Determine the [x, y] coordinate at the center of the cell enclosing the given text.  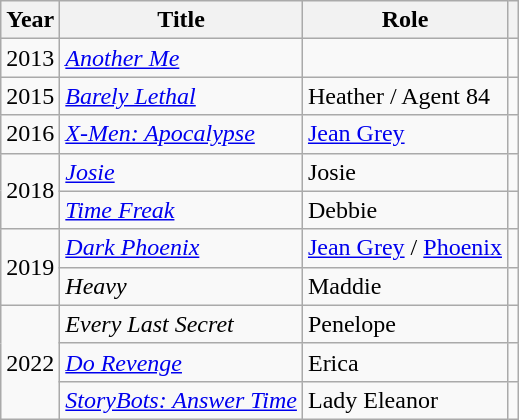
2018 [30, 191]
Year [30, 20]
Heather / Agent 84 [404, 96]
Another Me [182, 58]
Barely Lethal [182, 96]
2013 [30, 58]
Dark Phoenix [182, 248]
Title [182, 20]
2015 [30, 96]
Lady Eleanor [404, 400]
X-Men: Apocalypse [182, 134]
Debbie [404, 210]
Penelope [404, 324]
Jean Grey / Phoenix [404, 248]
Erica [404, 362]
Role [404, 20]
Heavy [182, 286]
Do Revenge [182, 362]
Maddie [404, 286]
2016 [30, 134]
Jean Grey [404, 134]
2019 [30, 267]
Every Last Secret [182, 324]
2022 [30, 362]
Time Freak [182, 210]
StoryBots: Answer Time [182, 400]
